Return (X, Y) of the center of cell containing provided text 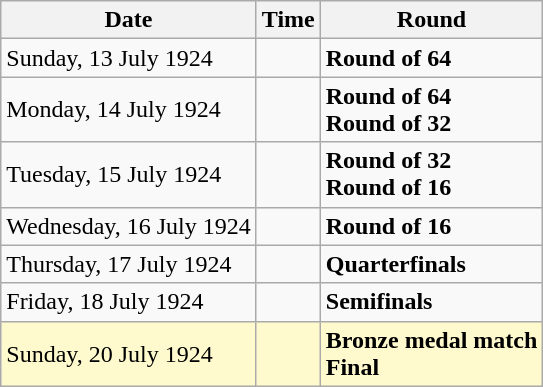
Round of 64Round of 32 (432, 110)
Friday, 18 July 1924 (129, 302)
Quarterfinals (432, 264)
Time (288, 20)
Round of 64 (432, 58)
Round of 32Round of 16 (432, 174)
Bronze medal matchFinal (432, 354)
Sunday, 13 July 1924 (129, 58)
Sunday, 20 July 1924 (129, 354)
Tuesday, 15 July 1924 (129, 174)
Date (129, 20)
Monday, 14 July 1924 (129, 110)
Round of 16 (432, 226)
Semifinals (432, 302)
Thursday, 17 July 1924 (129, 264)
Wednesday, 16 July 1924 (129, 226)
Round (432, 20)
